Scan for the cell matching the given text and deliver its [X, Y] coordinate at center. 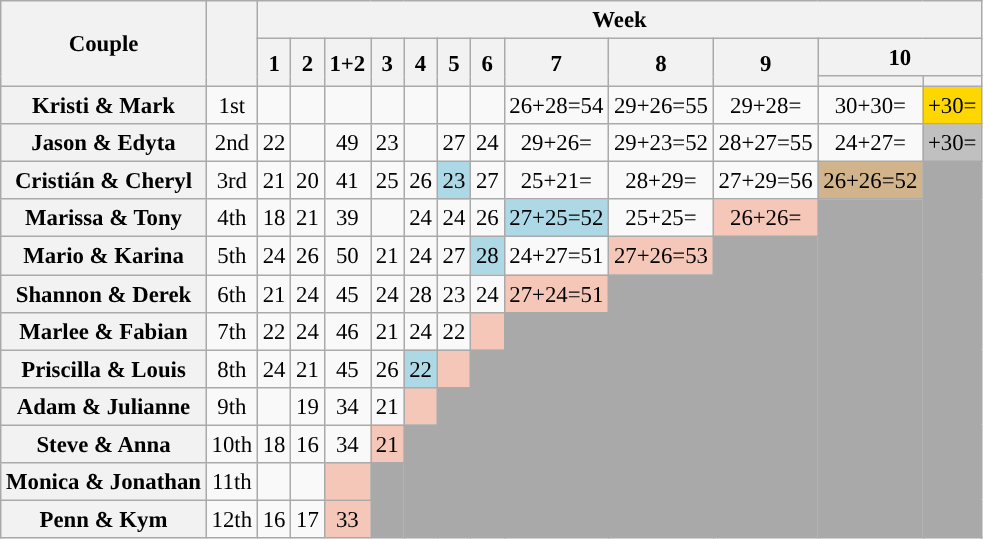
29+23=52 [662, 143]
27+25=52 [556, 219]
4th [232, 219]
26+28=54 [556, 106]
Marlee & Fabian [104, 331]
5 [454, 63]
39 [347, 219]
8 [662, 63]
10th [232, 444]
4 [420, 63]
Priscilla & Louis [104, 369]
12th [232, 519]
1st [232, 106]
46 [347, 331]
Adam & Julianne [104, 406]
Marissa & Tony [104, 219]
2 [308, 63]
1 [274, 63]
28+27=55 [766, 143]
Kristi & Mark [104, 106]
8th [232, 369]
Steve & Anna [104, 444]
Shannon & Derek [104, 294]
30+30= [870, 106]
Couple [104, 44]
Penn & Kym [104, 519]
49 [347, 143]
5th [232, 256]
27+26=53 [662, 256]
29+26=55 [662, 106]
28+29= [662, 181]
10 [900, 58]
1+2 [347, 63]
6th [232, 294]
25+25= [662, 219]
3rd [232, 181]
3 [386, 63]
11th [232, 482]
9 [766, 63]
9th [232, 406]
7th [232, 331]
27+29=56 [766, 181]
Week [619, 20]
19 [308, 406]
Jason & Edyta [104, 143]
6 [488, 63]
Mario & Karina [104, 256]
33 [347, 519]
24+27=51 [556, 256]
25+21= [556, 181]
17 [308, 519]
2nd [232, 143]
29+28= [766, 106]
26+26=52 [870, 181]
41 [347, 181]
20 [308, 181]
50 [347, 256]
Cristián & Cheryl [104, 181]
26+26= [766, 219]
7 [556, 63]
29+26= [556, 143]
25 [386, 181]
24+27= [870, 143]
Monica & Jonathan [104, 482]
27+24=51 [556, 294]
